Pinpoint the cell where the given text exists, returning its [x, y] midpoint coordinate. 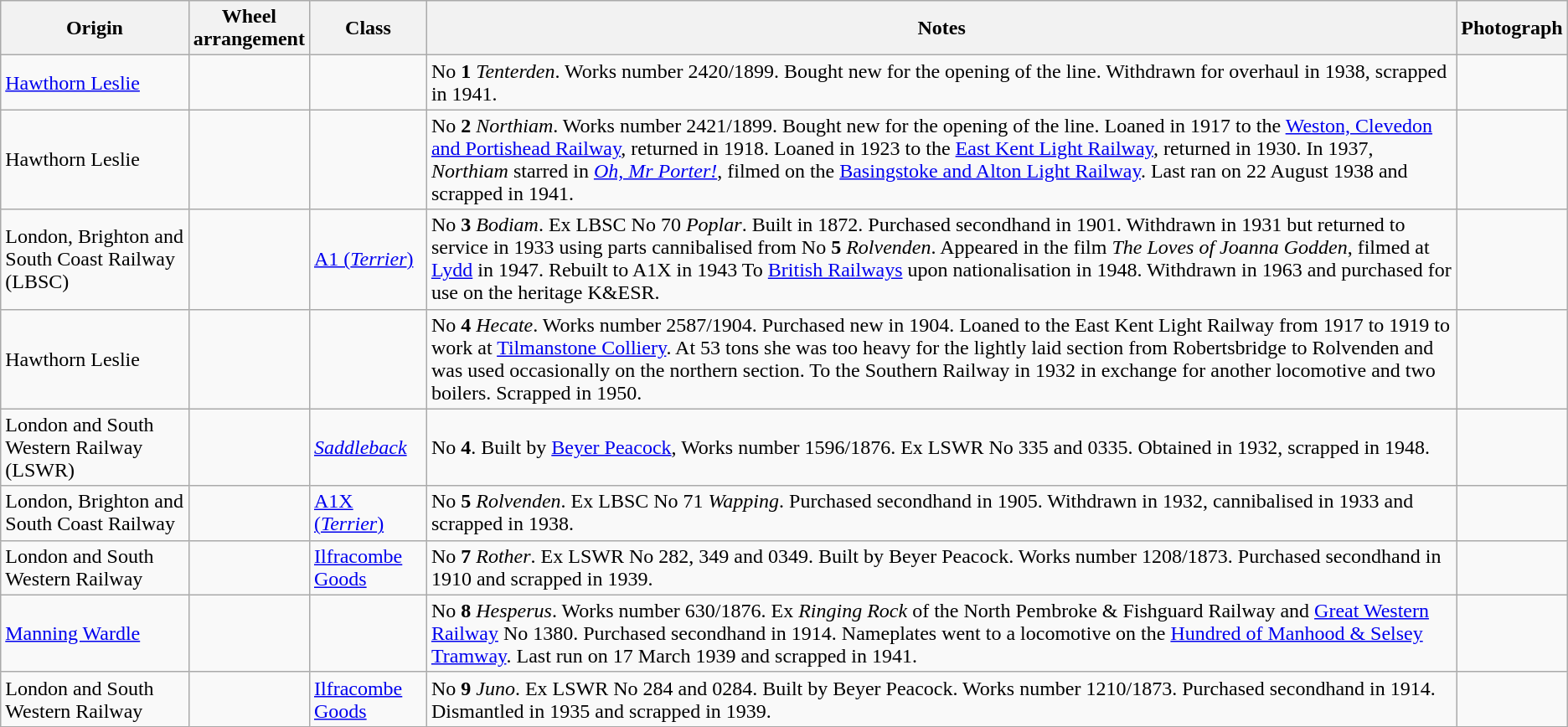
Saddleback [368, 447]
Photograph [1512, 28]
Manning Wardle [95, 633]
Wheelarrangement [249, 28]
London and South Western Railway (LSWR) [95, 447]
London, Brighton and South Coast Railway [95, 513]
No 5 Rolvenden. Ex LBSC No 71 Wapping. Purchased secondhand in 1905. Withdrawn in 1932, cannibalised in 1933 and scrapped in 1938. [941, 513]
Notes [941, 28]
A1 (Terrier) [368, 260]
Class [368, 28]
No 1 Tenterden. Works number 2420/1899. Bought new for the opening of the line. Withdrawn for overhaul in 1938, scrapped in 1941. [941, 82]
London, Brighton and South Coast Railway (LBSC) [95, 260]
No 4. Built by Beyer Peacock, Works number 1596/1876. Ex LSWR No 335 and 0335. Obtained in 1932, scrapped in 1948. [941, 447]
A1X (Terrier) [368, 513]
No 7 Rother. Ex LSWR No 282, 349 and 0349. Built by Beyer Peacock. Works number 1208/1873. Purchased secondhand in 1910 and scrapped in 1939. [941, 568]
Origin [95, 28]
